Locate the cell with the specified text and output its (X, Y) center coordinate. 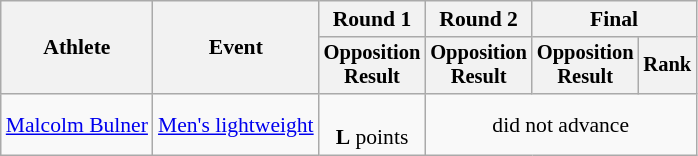
Malcolm Bulner (77, 124)
Athlete (77, 48)
Rank (667, 66)
Round 2 (478, 19)
L points (372, 124)
did not advance (560, 124)
Men's lightweight (236, 124)
Event (236, 48)
Final (614, 19)
Round 1 (372, 19)
